Return (X, Y) of the center of cell containing provided text 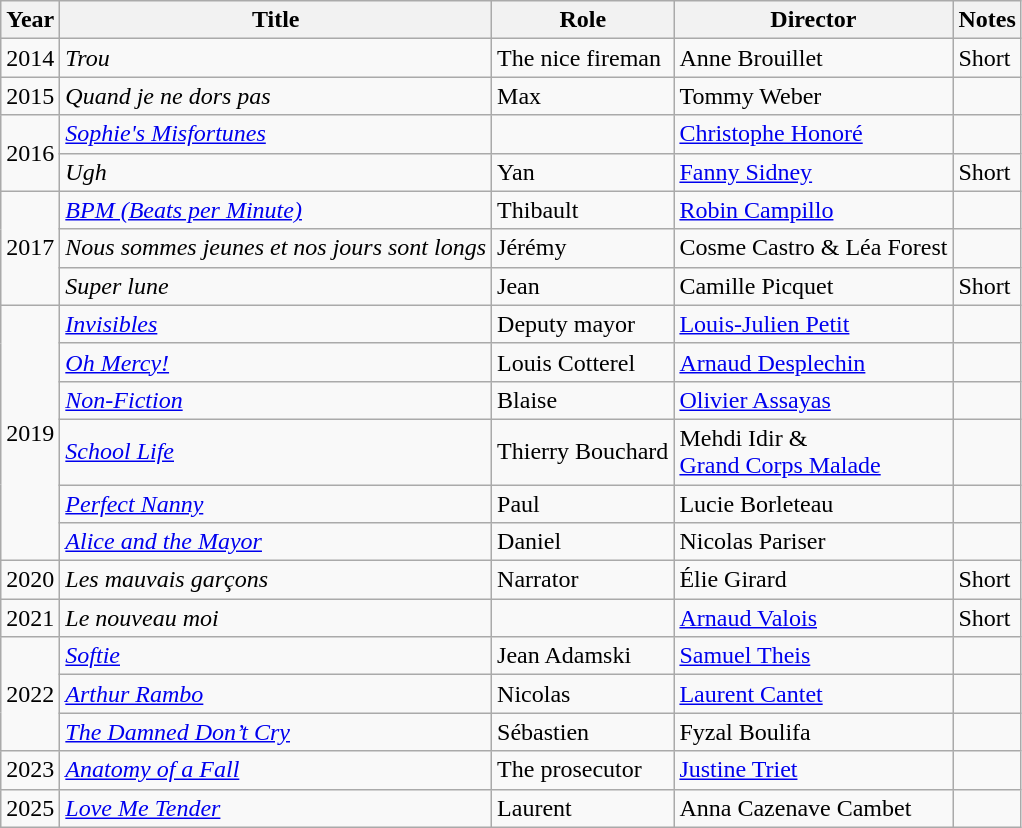
2020 (30, 580)
Jean Adamski (583, 656)
Camille Picquet (814, 286)
Cosme Castro & Léa Forest (814, 248)
Robin Campillo (814, 210)
Laurent Cantet (814, 694)
Title (276, 20)
2015 (30, 96)
Ugh (276, 172)
Thierry Bouchard (583, 452)
2019 (30, 432)
2025 (30, 808)
Élie Girard (814, 580)
Nicolas (583, 694)
Thibault (583, 210)
Director (814, 20)
Olivier Assayas (814, 400)
Les mauvais garçons (276, 580)
Love Me Tender (276, 808)
Narrator (583, 580)
The Damned Don’t Cry (276, 732)
Louis-Julien Petit (814, 324)
Sophie's Misfortunes (276, 134)
Non-Fiction (276, 400)
BPM (Beats per Minute) (276, 210)
Role (583, 20)
Paul (583, 503)
Anatomy of a Fall (276, 770)
Max (583, 96)
Softie (276, 656)
Laurent (583, 808)
Christophe Honoré (814, 134)
2014 (30, 58)
Jean (583, 286)
2016 (30, 153)
Arnaud Desplechin (814, 362)
2023 (30, 770)
Yan (583, 172)
Nicolas Pariser (814, 542)
Year (30, 20)
Anna Cazenave Cambet (814, 808)
Mehdi Idir & Grand Corps Malade (814, 452)
Sébastien (583, 732)
Deputy mayor (583, 324)
2017 (30, 248)
2022 (30, 694)
Notes (987, 20)
Lucie Borleteau (814, 503)
Daniel (583, 542)
Le nouveau moi (276, 618)
School Life (276, 452)
Tommy Weber (814, 96)
Oh Mercy! (276, 362)
2021 (30, 618)
Quand je ne dors pas (276, 96)
Perfect Nanny (276, 503)
Alice and the Mayor (276, 542)
Nous sommes jeunes et nos jours sont longs (276, 248)
Justine Triet (814, 770)
Super lune (276, 286)
Fyzal Boulifa (814, 732)
Invisibles (276, 324)
Arnaud Valois (814, 618)
The prosecutor (583, 770)
Trou (276, 58)
Jérémy (583, 248)
The nice fireman (583, 58)
Fanny Sidney (814, 172)
Arthur Rambo (276, 694)
Anne Brouillet (814, 58)
Louis Cotterel (583, 362)
Samuel Theis (814, 656)
Blaise (583, 400)
